Output the [x, y] coordinate of the center of the cell containing the given text.  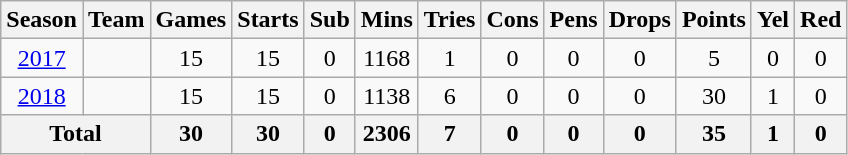
35 [714, 134]
Games [191, 20]
Tries [450, 20]
1168 [386, 58]
Mins [386, 20]
1138 [386, 96]
Yel [772, 20]
Total [76, 134]
Season [42, 20]
Team [116, 20]
Cons [512, 20]
2017 [42, 58]
Pens [574, 20]
Starts [268, 20]
Red [821, 20]
5 [714, 58]
2306 [386, 134]
Sub [330, 20]
6 [450, 96]
Drops [640, 20]
2018 [42, 96]
Points [714, 20]
7 [450, 134]
